Capture the cell that displays the provided text and extract its (X, Y) central coordinate. 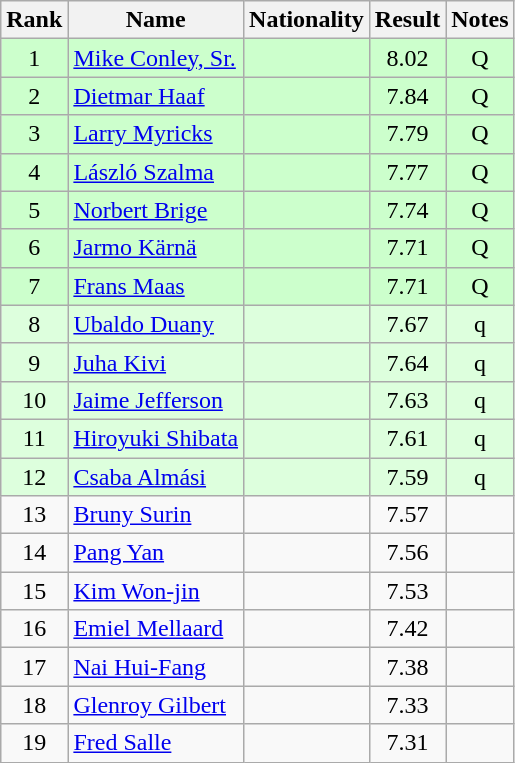
8.02 (407, 58)
13 (34, 515)
6 (34, 248)
7.77 (407, 172)
László Szalma (156, 172)
14 (34, 553)
Nai Hui-Fang (156, 667)
7.38 (407, 667)
Ubaldo Duany (156, 324)
Rank (34, 20)
9 (34, 362)
7.57 (407, 515)
Result (407, 20)
8 (34, 324)
Kim Won-jin (156, 591)
7.42 (407, 629)
7.31 (407, 743)
Jarmo Kärnä (156, 248)
Name (156, 20)
Hiroyuki Shibata (156, 438)
7.84 (407, 96)
5 (34, 210)
7 (34, 286)
3 (34, 134)
Notes (480, 20)
Csaba Almási (156, 477)
Larry Myricks (156, 134)
Fred Salle (156, 743)
7.53 (407, 591)
19 (34, 743)
Emiel Mellaard (156, 629)
12 (34, 477)
16 (34, 629)
7.74 (407, 210)
2 (34, 96)
Frans Maas (156, 286)
Norbert Brige (156, 210)
Mike Conley, Sr. (156, 58)
7.33 (407, 705)
1 (34, 58)
7.79 (407, 134)
15 (34, 591)
Nationality (307, 20)
7.64 (407, 362)
11 (34, 438)
7.59 (407, 477)
18 (34, 705)
17 (34, 667)
Glenroy Gilbert (156, 705)
4 (34, 172)
7.67 (407, 324)
10 (34, 400)
Juha Kivi (156, 362)
7.56 (407, 553)
Pang Yan (156, 553)
7.61 (407, 438)
7.63 (407, 400)
Dietmar Haaf (156, 96)
Bruny Surin (156, 515)
Jaime Jefferson (156, 400)
